Find where the given text appears and provide that cell's center as [X, Y] coordinate. 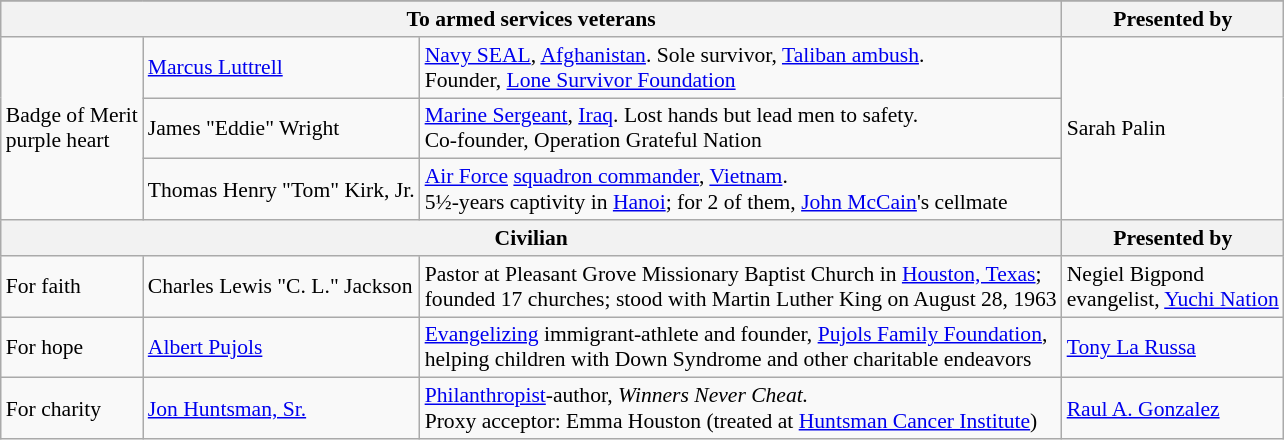
Charles Lewis "C. L." Jackson [282, 286]
Badge of Meritpurple heart [72, 128]
Jon Huntsman, Sr. [282, 408]
Pastor at Pleasant Grove Missionary Baptist Church in Houston, Texas;founded 17 churches; stood with Martin Luther King on August 28, 1963 [741, 286]
Evangelizing immigrant-athlete and founder, Pujols Family Foundation,helping children with Down Syndrome and other charitable endeavors [741, 348]
Marcus Luttrell [282, 68]
For faith [72, 286]
Navy SEAL, Afghanistan. Sole survivor, Taliban ambush.Founder, Lone Survivor Foundation [741, 68]
Philanthropist-author, Winners Never Cheat.Proxy acceptor: Emma Houston (treated at Huntsman Cancer Institute) [741, 408]
Raul A. Gonzalez [1173, 408]
Negiel Bigpondevangelist, Yuchi Nation [1173, 286]
Sarah Palin [1173, 128]
Marine Sergeant, Iraq. Lost hands but lead men to safety.Co-founder, Operation Grateful Nation [741, 128]
For charity [72, 408]
Tony La Russa [1173, 348]
Air Force squadron commander, Vietnam.5½-years captivity in Hanoi; for 2 of them, John McCain's cellmate [741, 190]
Thomas Henry "Tom" Kirk, Jr. [282, 190]
To armed services veterans [532, 19]
For hope [72, 348]
Albert Pujols [282, 348]
James "Eddie" Wright [282, 128]
Civilian [532, 238]
